Detect which cell encompasses the target text, then output its (x, y) center coordinate. 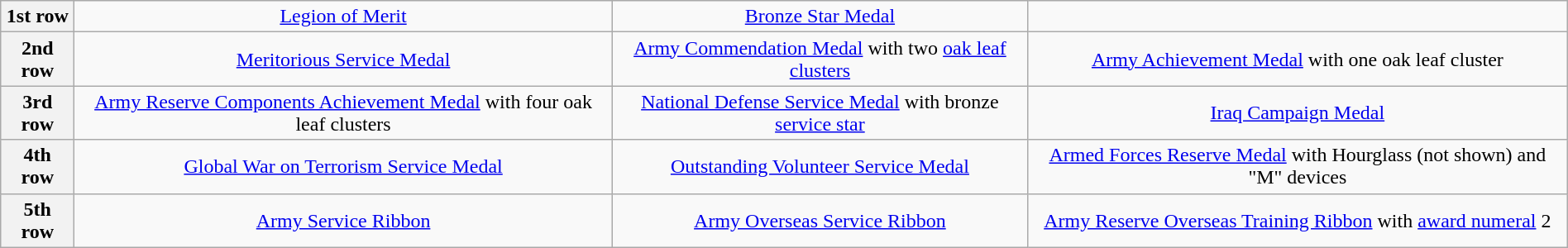
5th row (38, 220)
Army Service Ribbon (344, 220)
Global War on Terrorism Service Medal (344, 167)
Army Reserve Components Achievement Medal with four oak leaf clusters (344, 112)
3rd row (38, 112)
Armed Forces Reserve Medal with Hourglass (not shown) and "M" devices (1297, 167)
Legion of Merit (344, 17)
Iraq Campaign Medal (1297, 112)
Army Achievement Medal with one oak leaf cluster (1297, 60)
1st row (38, 17)
2nd row (38, 60)
Meritorious Service Medal (344, 60)
Army Commendation Medal with two oak leaf clusters (820, 60)
Bronze Star Medal (820, 17)
Army Overseas Service Ribbon (820, 220)
National Defense Service Medal with bronze service star (820, 112)
4th row (38, 167)
Outstanding Volunteer Service Medal (820, 167)
Army Reserve Overseas Training Ribbon with award numeral 2 (1297, 220)
